Identify which cell holds the provided text, then report its [X, Y] central coordinate. 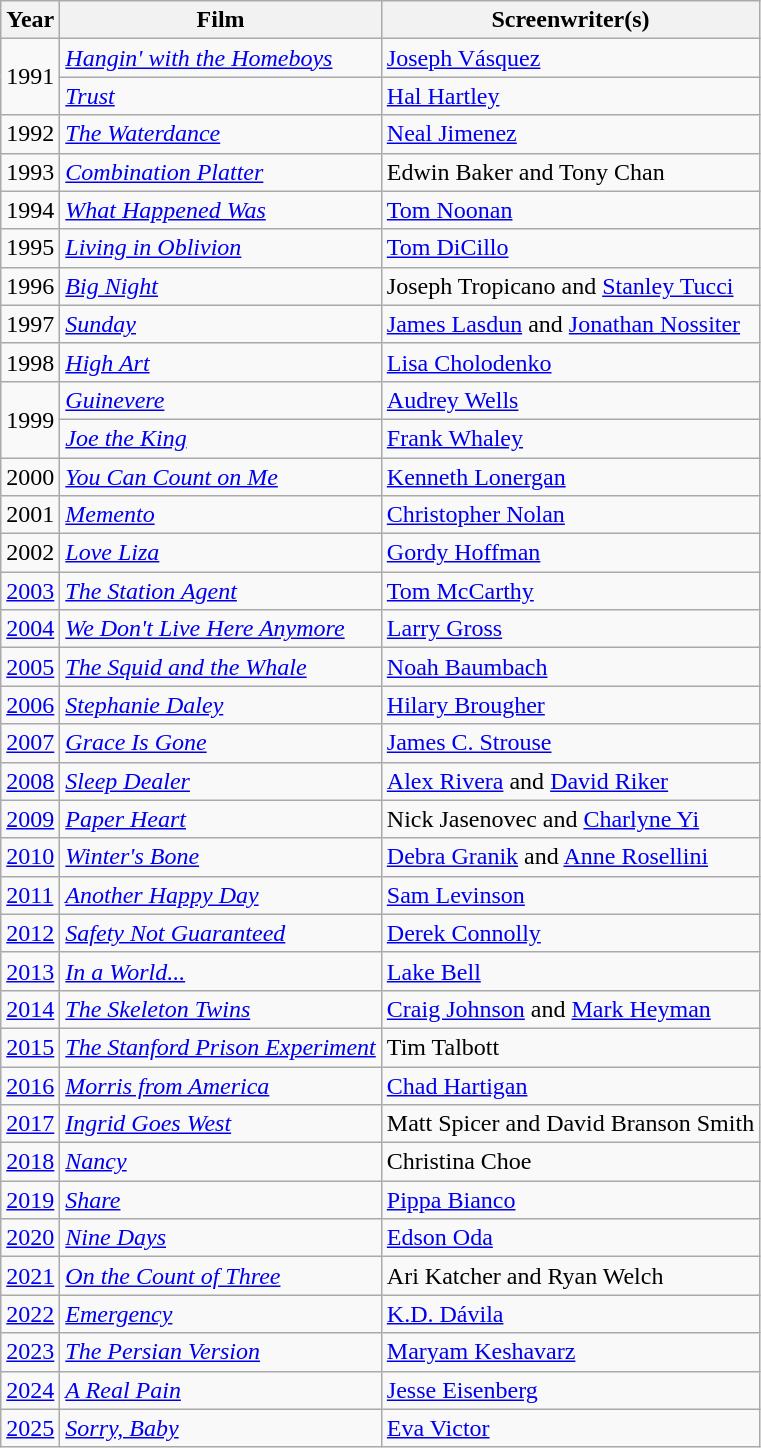
Craig Johnson and Mark Heyman [570, 1009]
2003 [30, 591]
Hilary Brougher [570, 705]
2023 [30, 1352]
Screenwriter(s) [570, 20]
We Don't Live Here Anymore [220, 629]
2019 [30, 1200]
1998 [30, 362]
Tim Talbott [570, 1047]
Joseph Vásquez [570, 58]
Combination Platter [220, 172]
Film [220, 20]
Sorry, Baby [220, 1428]
The Skeleton Twins [220, 1009]
2022 [30, 1314]
You Can Count on Me [220, 477]
Frank Whaley [570, 438]
Ari Katcher and Ryan Welch [570, 1276]
2018 [30, 1162]
Kenneth Lonergan [570, 477]
2020 [30, 1238]
Neal Jimenez [570, 134]
Christopher Nolan [570, 515]
1996 [30, 286]
Pippa Bianco [570, 1200]
James Lasdun and Jonathan Nossiter [570, 324]
The Station Agent [220, 591]
The Waterdance [220, 134]
K.D. Dávila [570, 1314]
Nancy [220, 1162]
James C. Strouse [570, 743]
Derek Connolly [570, 933]
High Art [220, 362]
2002 [30, 553]
2007 [30, 743]
2015 [30, 1047]
Gordy Hoffman [570, 553]
Stephanie Daley [220, 705]
Big Night [220, 286]
2021 [30, 1276]
2011 [30, 895]
2005 [30, 667]
2014 [30, 1009]
2017 [30, 1124]
Paper Heart [220, 819]
What Happened Was [220, 210]
Memento [220, 515]
1997 [30, 324]
The Squid and the Whale [220, 667]
2008 [30, 781]
1991 [30, 77]
Christina Choe [570, 1162]
A Real Pain [220, 1390]
Emergency [220, 1314]
Jesse Eisenberg [570, 1390]
2016 [30, 1085]
Ingrid Goes West [220, 1124]
Maryam Keshavarz [570, 1352]
Grace Is Gone [220, 743]
Love Liza [220, 553]
Tom Noonan [570, 210]
Share [220, 1200]
Audrey Wells [570, 400]
Joseph Tropicano and Stanley Tucci [570, 286]
2025 [30, 1428]
2024 [30, 1390]
Noah Baumbach [570, 667]
Guinevere [220, 400]
Matt Spicer and David Branson Smith [570, 1124]
Debra Granik and Anne Rosellini [570, 857]
1995 [30, 248]
Sam Levinson [570, 895]
Chad Hartigan [570, 1085]
Lisa Cholodenko [570, 362]
2000 [30, 477]
2006 [30, 705]
Hangin' with the Homeboys [220, 58]
The Stanford Prison Experiment [220, 1047]
Tom DiCillo [570, 248]
1994 [30, 210]
Year [30, 20]
1999 [30, 419]
Safety Not Guaranteed [220, 933]
2004 [30, 629]
Morris from America [220, 1085]
Edwin Baker and Tony Chan [570, 172]
Hal Hartley [570, 96]
Sunday [220, 324]
Nine Days [220, 1238]
Alex Rivera and David Riker [570, 781]
1993 [30, 172]
Winter's Bone [220, 857]
Edson Oda [570, 1238]
Nick Jasenovec and Charlyne Yi [570, 819]
In a World... [220, 971]
2009 [30, 819]
2010 [30, 857]
The Persian Version [220, 1352]
Tom McCarthy [570, 591]
2012 [30, 933]
Larry Gross [570, 629]
Joe the King [220, 438]
Living in Oblivion [220, 248]
2013 [30, 971]
Another Happy Day [220, 895]
Sleep Dealer [220, 781]
Lake Bell [570, 971]
1992 [30, 134]
Eva Victor [570, 1428]
On the Count of Three [220, 1276]
Trust [220, 96]
2001 [30, 515]
